Determine the [X, Y] coordinate at the center of the cell enclosing the given text.  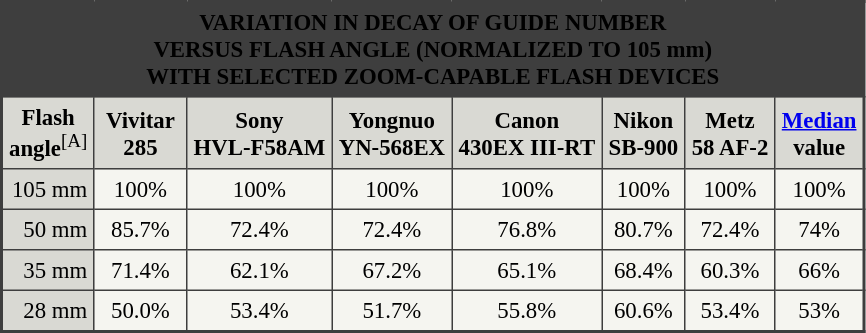
76.8% [527, 230]
51.7% [392, 312]
YongnuoYN-568EX [392, 133]
Medianvalue [820, 133]
VARIATION IN DECAY OF GUIDE NUMBERVERSUS FLASH ANGLE (NORMALIZED TO 105 mm)WITH SELECTED ZOOM-CAPABLE FLASH DEVICES [433, 50]
66% [820, 270]
55.8% [527, 312]
50 mm [48, 230]
53% [820, 312]
NikonSB-900 [644, 133]
68.4% [644, 270]
Vivitar 285 [140, 133]
60.6% [644, 312]
50.0% [140, 312]
Flash angle[A] [48, 133]
65.1% [527, 270]
105 mm [48, 189]
67.2% [392, 270]
71.4% [140, 270]
Metz 58 AF-2 [730, 133]
60.3% [730, 270]
Canon430EX III-RT [527, 133]
80.7% [644, 230]
SonyHVL-F58AM [260, 133]
85.7% [140, 230]
62.1% [260, 270]
74% [820, 230]
28 mm [48, 312]
35 mm [48, 270]
